Identify which cell holds the provided text, then report its [X, Y] central coordinate. 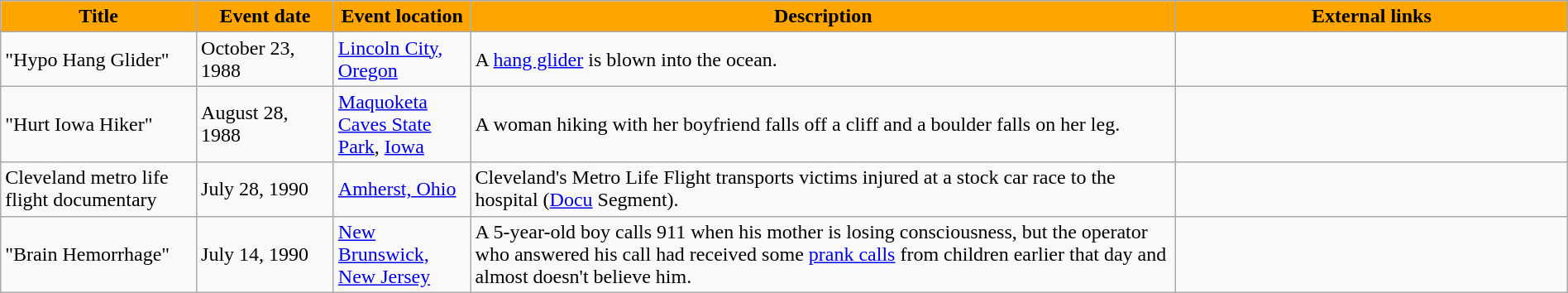
"Brain Hemorrhage" [99, 254]
Maquoketa Caves State Park, Iowa [402, 124]
External links [1372, 17]
Title [99, 17]
August 28, 1988 [265, 124]
A woman hiking with her boyfriend falls off a cliff and a boulder falls on her leg. [824, 124]
October 23, 1988 [265, 60]
New Brunswick, New Jersey [402, 254]
Lincoln City, Oregon [402, 60]
Amherst, Ohio [402, 189]
July 14, 1990 [265, 254]
Description [824, 17]
"Hypo Hang Glider" [99, 60]
"Hurt Iowa Hiker" [99, 124]
Cleveland metro life flight documentary [99, 189]
Event location [402, 17]
July 28, 1990 [265, 189]
A hang glider is blown into the ocean. [824, 60]
Cleveland's Metro Life Flight transports victims injured at a stock car race to the hospital (Docu Segment). [824, 189]
Event date [265, 17]
